From the cell containing the given text, extract its center point as (x, y) coordinate. 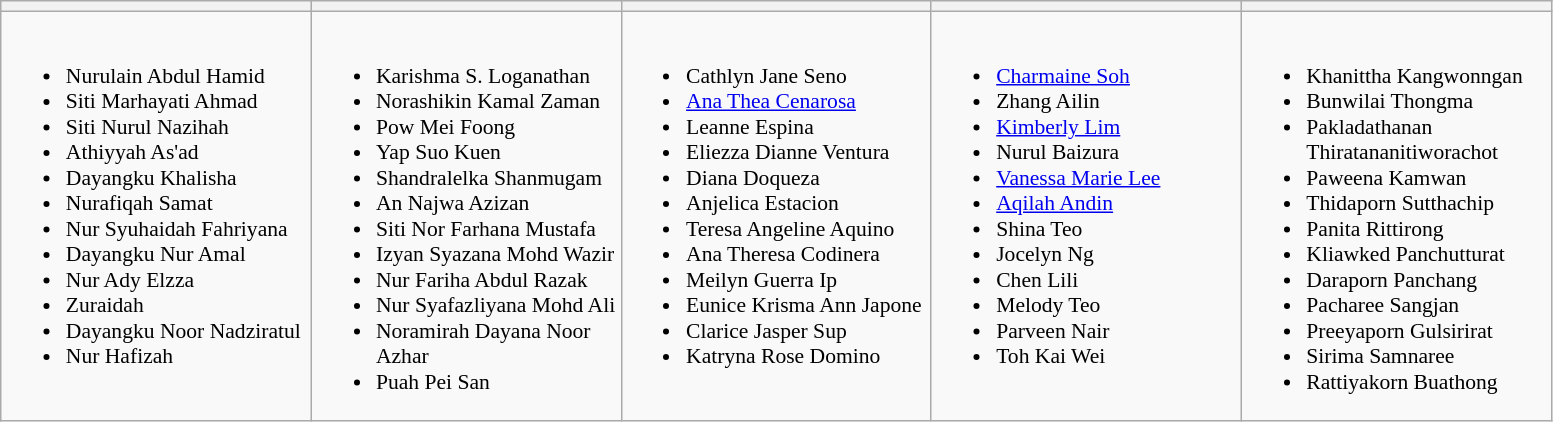
Charmaine SohZhang AilinKimberly LimNurul BaizuraVanessa Marie LeeAqilah AndinShina TeoJocelyn NgChen LiliMelody TeoParveen NairToh Kai Wei (1086, 216)
